Locate the cell with the specified text and output its (x, y) center coordinate. 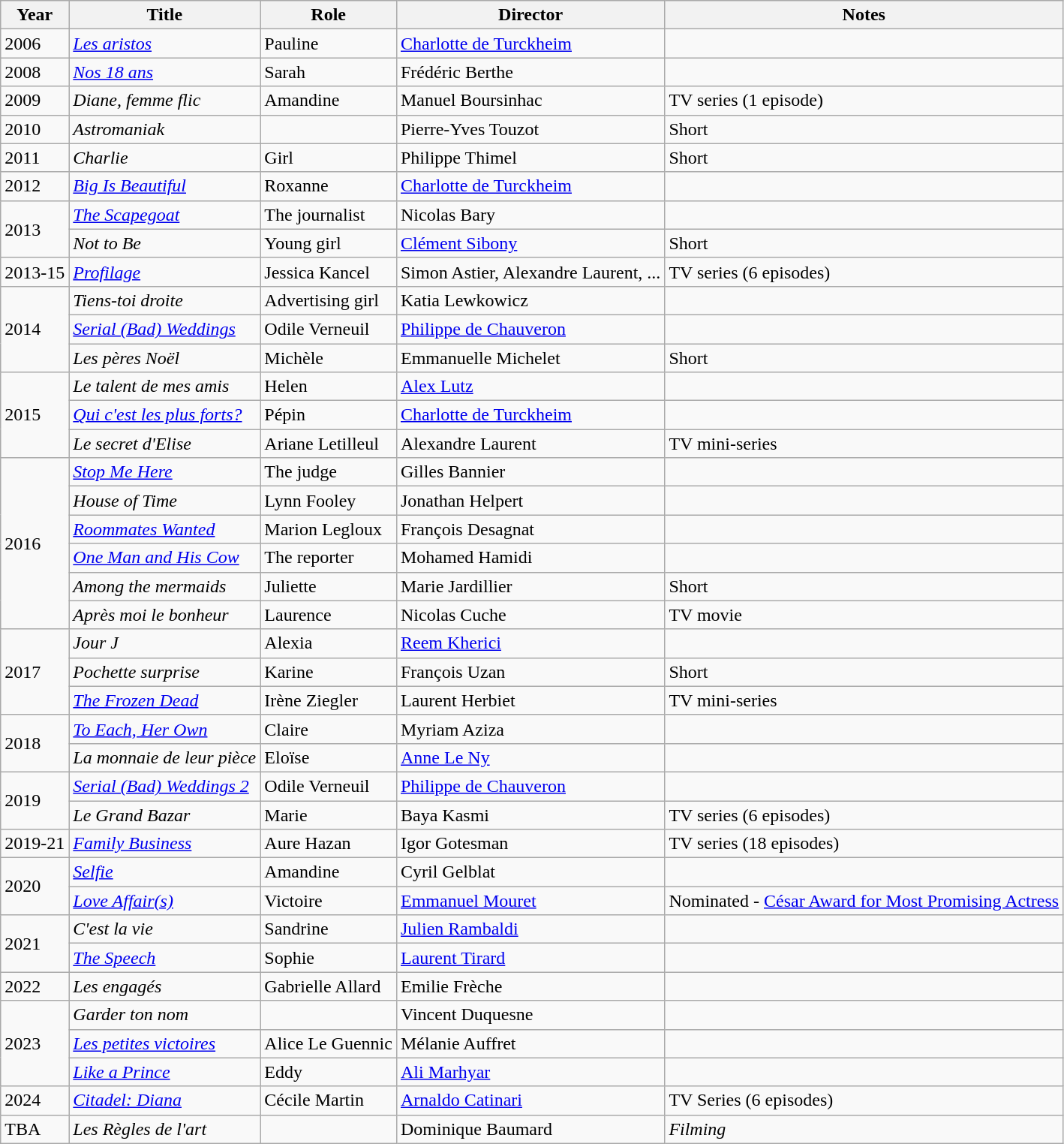
2014 (35, 329)
Sophie (329, 958)
Alexandre Laurent (530, 444)
Advertising girl (329, 300)
Myriam Aziza (530, 729)
The Speech (165, 958)
TV series (18 episodes) (864, 844)
Dominique Baumard (530, 1129)
Tiens-toi droite (165, 300)
Pauline (329, 44)
2020 (35, 887)
Alexia (329, 643)
Roommates Wanted (165, 529)
Lynn Fooley (329, 501)
Frédéric Berthe (530, 72)
Simon Astier, Alexandre Laurent, ... (530, 272)
Marie (329, 814)
2022 (35, 986)
Philippe Thimel (530, 158)
Pierre-Yves Touzot (530, 129)
François Uzan (530, 672)
Selfie (165, 872)
Marion Legloux (329, 529)
Young girl (329, 243)
2024 (35, 1100)
Le secret d'Elise (165, 444)
2016 (35, 543)
2021 (35, 944)
C'est la vie (165, 929)
Michèle (329, 358)
Title (165, 15)
La monnaie de leur pièce (165, 757)
Like a Prince (165, 1072)
2013-15 (35, 272)
2019-21 (35, 844)
Emmanuelle Michelet (530, 358)
Manuel Boursinhac (530, 101)
Les petites victoires (165, 1043)
Cyril Gelblat (530, 872)
2010 (35, 129)
Diane, femme flic (165, 101)
Le talent de mes amis (165, 387)
To Each, Her Own (165, 729)
2009 (35, 101)
TV series (1 episode) (864, 101)
François Desagnat (530, 529)
Sandrine (329, 929)
Role (329, 15)
Marie Jardillier (530, 586)
Eddy (329, 1072)
Gilles Bannier (530, 472)
Citadel: Diana (165, 1100)
Nicolas Bary (530, 215)
Ali Marhyar (530, 1072)
2023 (35, 1043)
Stop Me Here (165, 472)
Alex Lutz (530, 387)
Vincent Duquesne (530, 1015)
Juliette (329, 586)
Anne Le Ny (530, 757)
Nicolas Cuche (530, 615)
2018 (35, 743)
Les aristos (165, 44)
2012 (35, 186)
Year (35, 15)
Serial (Bad) Weddings (165, 329)
Sarah (329, 72)
Arnaldo Catinari (530, 1100)
Qui c'est les plus forts? (165, 415)
2013 (35, 229)
Reem Kherici (530, 643)
Laurent Herbiet (530, 700)
Garder ton nom (165, 1015)
TV movie (864, 615)
Charlie (165, 158)
Alice Le Guennic (329, 1043)
Jonathan Helpert (530, 501)
Les pères Noël (165, 358)
2019 (35, 800)
Director (530, 15)
Karine (329, 672)
Love Affair(s) (165, 901)
2017 (35, 672)
The Frozen Dead (165, 700)
Jour J (165, 643)
Laurent Tirard (530, 958)
TBA (35, 1129)
Les Règles de l'art (165, 1129)
Filming (864, 1129)
Ariane Letilleul (329, 444)
Clément Sibony (530, 243)
The Scapegoat (165, 215)
Mélanie Auffret (530, 1043)
Le Grand Bazar (165, 814)
Profilage (165, 272)
Notes (864, 15)
Emmanuel Mouret (530, 901)
Emilie Frèche (530, 986)
2011 (35, 158)
Les engagés (165, 986)
Igor Gotesman (530, 844)
Girl (329, 158)
2015 (35, 415)
One Man and His Cow (165, 558)
Roxanne (329, 186)
Big Is Beautiful (165, 186)
Laurence (329, 615)
Baya Kasmi (530, 814)
Not to Be (165, 243)
The reporter (329, 558)
Gabrielle Allard (329, 986)
Mohamed Hamidi (530, 558)
Astromaniak (165, 129)
Nos 18 ans (165, 72)
House of Time (165, 501)
Claire (329, 729)
Pépin (329, 415)
Family Business (165, 844)
Katia Lewkowicz (530, 300)
TV Series (6 episodes) (864, 1100)
Victoire (329, 901)
Irène Ziegler (329, 700)
The judge (329, 472)
Jessica Kancel (329, 272)
Eloïse (329, 757)
Après moi le bonheur (165, 615)
Aure Hazan (329, 844)
The journalist (329, 215)
Helen (329, 387)
Julien Rambaldi (530, 929)
Among the mermaids (165, 586)
Nominated - César Award for Most Promising Actress (864, 901)
2008 (35, 72)
Cécile Martin (329, 1100)
2006 (35, 44)
Serial (Bad) Weddings 2 (165, 786)
Pochette surprise (165, 672)
